Locate the cell with the specified text and output its (x, y) center coordinate. 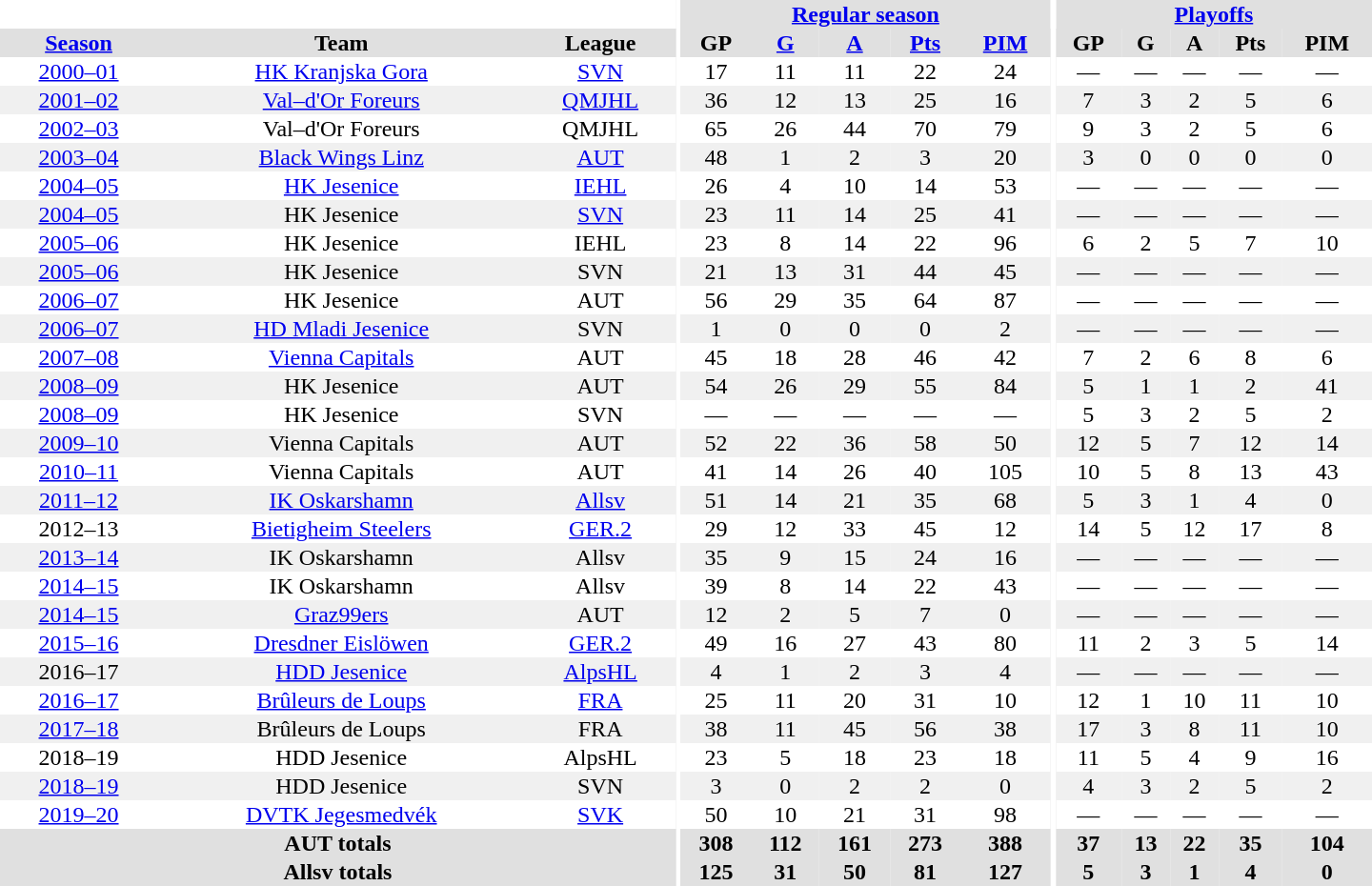
2017–18 (78, 729)
DVTK Jegesmedvék (341, 815)
Bietigheim Steelers (341, 529)
46 (925, 357)
2001–02 (78, 100)
125 (716, 872)
Season (78, 43)
105 (1005, 472)
48 (716, 157)
52 (716, 443)
96 (1005, 243)
51 (716, 500)
Black Wings Linz (341, 157)
2019–20 (78, 815)
2009–10 (78, 443)
161 (855, 843)
2002–03 (78, 129)
28 (855, 357)
53 (1005, 186)
2015–16 (78, 643)
Graz99ers (341, 614)
39 (716, 586)
2013–14 (78, 557)
2011–12 (78, 500)
87 (1005, 300)
112 (785, 843)
15 (855, 557)
33 (855, 529)
54 (716, 386)
127 (1005, 872)
2007–08 (78, 357)
55 (925, 386)
Allsv totals (337, 872)
98 (1005, 815)
104 (1327, 843)
80 (1005, 643)
Playoffs (1214, 14)
64 (925, 300)
84 (1005, 386)
SVK (600, 815)
HD Mladi Jesenice (341, 329)
2012–13 (78, 529)
HK Kranjska Gora (341, 71)
68 (1005, 500)
79 (1005, 129)
Team (341, 43)
42 (1005, 357)
388 (1005, 843)
58 (925, 443)
81 (925, 872)
2010–11 (78, 472)
27 (855, 643)
League (600, 43)
40 (925, 472)
Regular season (866, 14)
273 (925, 843)
2000–01 (78, 71)
Dresdner Eislöwen (341, 643)
70 (925, 129)
65 (716, 129)
308 (716, 843)
AUT totals (337, 843)
2003–04 (78, 157)
37 (1088, 843)
49 (716, 643)
